For the text-containing cell, return its midpoint in [x, y] coordinate format. 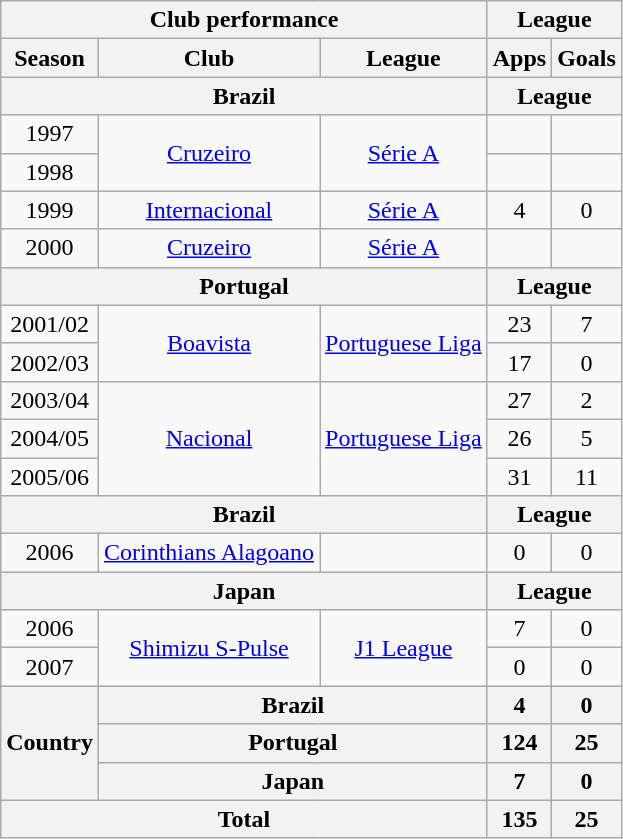
Season [50, 58]
2000 [50, 248]
31 [519, 477]
Club [208, 58]
135 [519, 819]
2 [587, 400]
1999 [50, 210]
Internacional [208, 210]
J1 League [404, 648]
Shimizu S-Pulse [208, 648]
17 [519, 362]
Country [50, 743]
23 [519, 324]
Nacional [208, 438]
5 [587, 438]
Apps [519, 58]
124 [519, 743]
27 [519, 400]
Goals [587, 58]
1997 [50, 134]
2001/02 [50, 324]
26 [519, 438]
11 [587, 477]
1998 [50, 172]
Corinthians Alagoano [208, 553]
2004/05 [50, 438]
2005/06 [50, 477]
2003/04 [50, 400]
Boavista [208, 343]
2007 [50, 667]
2002/03 [50, 362]
Total [244, 819]
Club performance [244, 20]
